Capture the cell that displays the provided text and extract its [x, y] central coordinate. 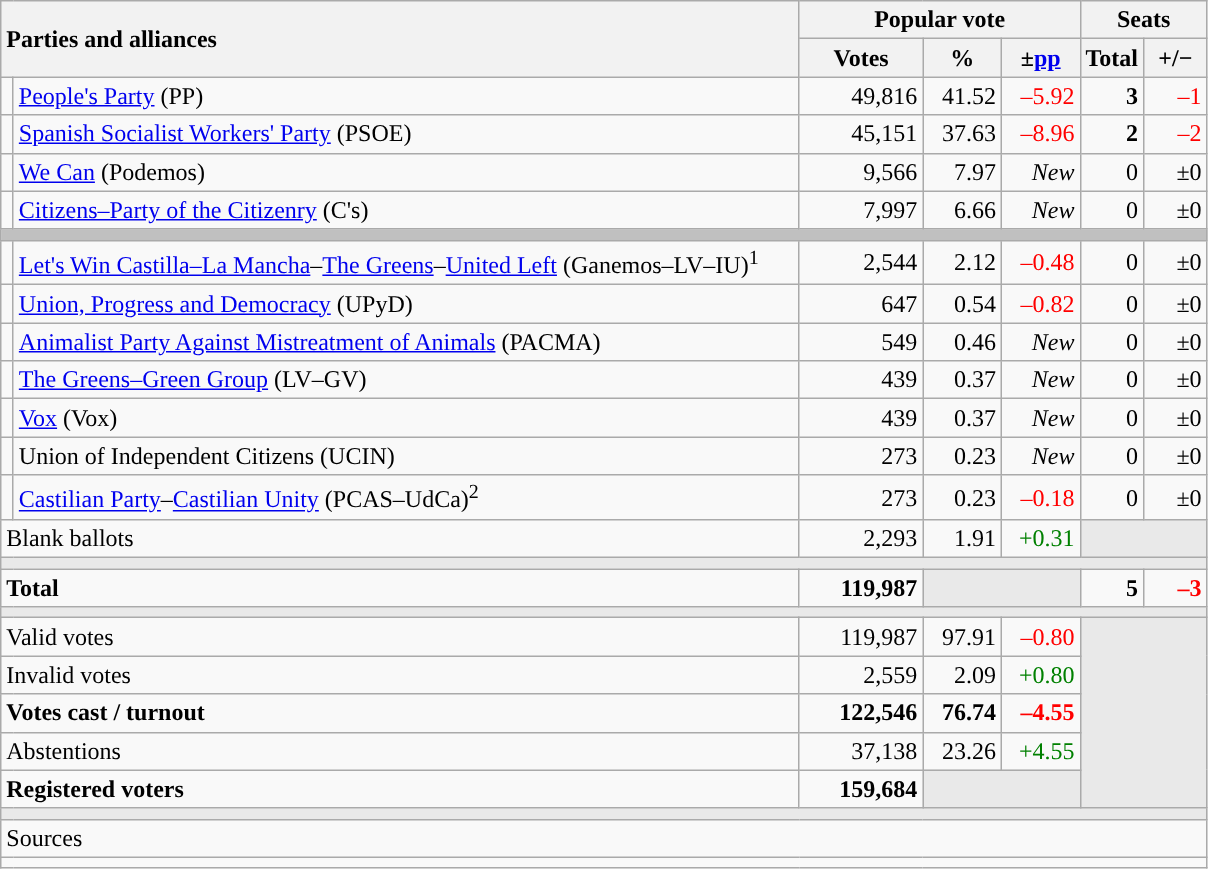
Seats [1144, 20]
6.66 [962, 210]
45,151 [861, 134]
2.09 [962, 675]
7.97 [962, 172]
49,816 [861, 96]
Vox (Vox) [406, 418]
Parties and alliances [400, 39]
–0.80 [1040, 637]
–0.18 [1040, 498]
Abstentions [400, 751]
76.74 [962, 713]
0.46 [962, 342]
Popular vote [940, 20]
+0.31 [1040, 539]
2 [1112, 134]
Votes [861, 58]
People's Party (PP) [406, 96]
97.91 [962, 637]
Blank ballots [400, 539]
Union of Independent Citizens (UCIN) [406, 456]
+4.55 [1040, 751]
+/− [1176, 58]
37.63 [962, 134]
Citizens–Party of the Citizenry (C's) [406, 210]
% [962, 58]
–5.92 [1040, 96]
The Greens–Green Group (LV–GV) [406, 380]
7,997 [861, 210]
159,684 [861, 789]
1.91 [962, 539]
Let's Win Castilla–La Mancha–The Greens–United Left (Ganemos–LV–IU)1 [406, 262]
549 [861, 342]
–2 [1176, 134]
–0.48 [1040, 262]
9,566 [861, 172]
2,544 [861, 262]
–4.55 [1040, 713]
5 [1112, 588]
122,546 [861, 713]
Valid votes [400, 637]
2,293 [861, 539]
Union, Progress and Democracy (UPyD) [406, 304]
±pp [1040, 58]
Spanish Socialist Workers' Party (PSOE) [406, 134]
Animalist Party Against Mistreatment of Animals (PACMA) [406, 342]
Registered voters [400, 789]
–3 [1176, 588]
–0.82 [1040, 304]
–1 [1176, 96]
37,138 [861, 751]
3 [1112, 96]
–8.96 [1040, 134]
23.26 [962, 751]
2,559 [861, 675]
Sources [604, 838]
We Can (Podemos) [406, 172]
Invalid votes [400, 675]
647 [861, 304]
+0.80 [1040, 675]
Votes cast / turnout [400, 713]
2.12 [962, 262]
0.54 [962, 304]
41.52 [962, 96]
Castilian Party–Castilian Unity (PCAS–UdCa)2 [406, 498]
